For the text-containing cell, return its midpoint in (X, Y) coordinate format. 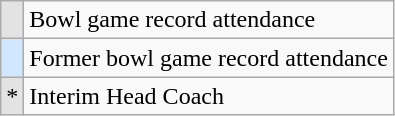
* (12, 96)
Interim Head Coach (209, 96)
Bowl game record attendance (209, 20)
Former bowl game record attendance (209, 58)
